Find where the given text appears and provide that cell's center as (X, Y) coordinate. 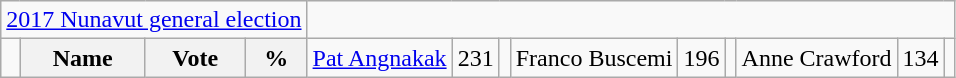
Name (82, 58)
Vote (195, 58)
231 (476, 58)
Franco Buscemi (594, 58)
Anne Crawford (816, 58)
134 (920, 58)
196 (702, 58)
Pat Angnakak (380, 58)
2017 Nunavut general election (154, 20)
% (276, 58)
